From the cell containing the given text, extract its center point as [x, y] coordinate. 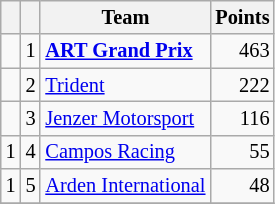
2 [31, 85]
55 [242, 152]
Jenzer Motorsport [125, 118]
222 [242, 85]
48 [242, 186]
4 [31, 152]
Campos Racing [125, 152]
ART Grand Prix [125, 51]
5 [31, 186]
Team [125, 17]
Trident [125, 85]
Points [242, 17]
116 [242, 118]
Arden International [125, 186]
3 [31, 118]
463 [242, 51]
